Return (x, y) of the center of cell containing provided text 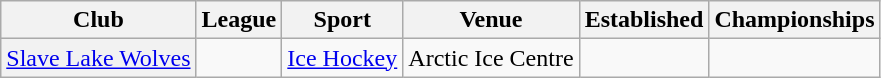
Club (98, 20)
Venue (491, 20)
Championships (794, 20)
Ice Hockey (342, 58)
Sport (342, 20)
League (239, 20)
Established (644, 20)
Slave Lake Wolves (98, 58)
Arctic Ice Centre (491, 58)
